Return (x, y) of the center of cell containing provided text 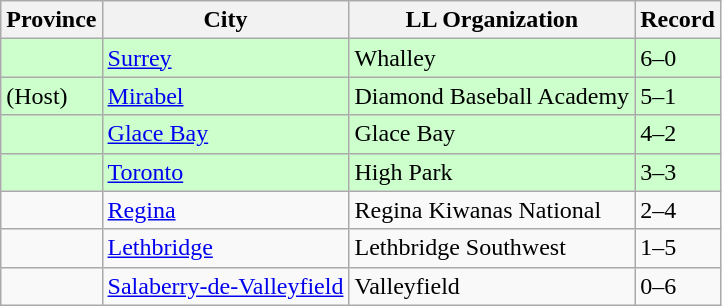
(Host) (52, 96)
1–5 (678, 248)
Regina Kiwanas National (492, 210)
4–2 (678, 134)
Mirabel (226, 96)
Regina (226, 210)
Salaberry-de-Valleyfield (226, 286)
City (226, 20)
Surrey (226, 58)
High Park (492, 172)
0–6 (678, 286)
6–0 (678, 58)
2–4 (678, 210)
Diamond Baseball Academy (492, 96)
Province (52, 20)
Valleyfield (492, 286)
Lethbridge Southwest (492, 248)
Record (678, 20)
Lethbridge (226, 248)
LL Organization (492, 20)
5–1 (678, 96)
3–3 (678, 172)
Toronto (226, 172)
Whalley (492, 58)
